From the cell containing the given text, extract its center point as (X, Y) coordinate. 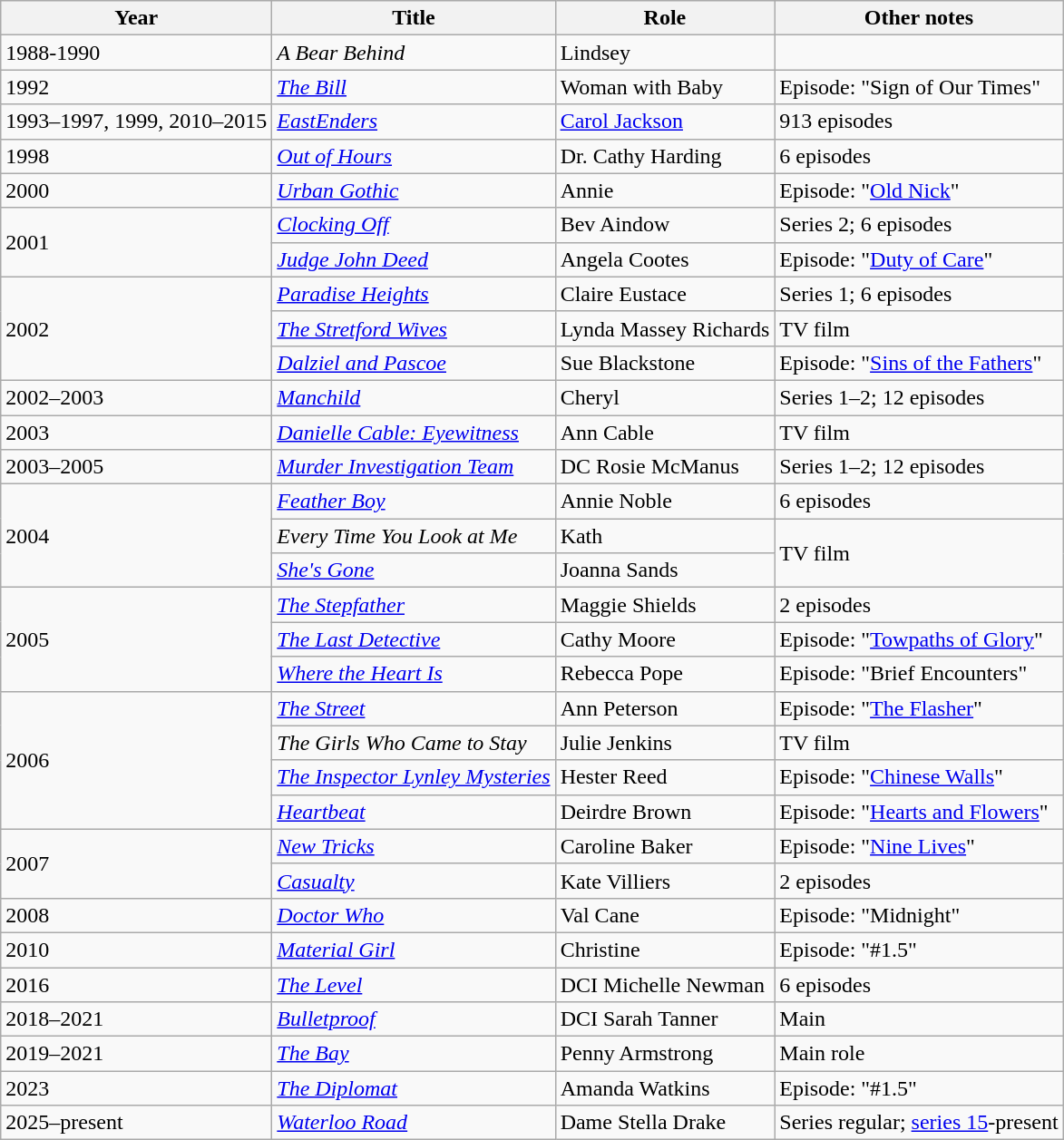
Waterloo Road (414, 1123)
Cheryl (665, 397)
2003–2005 (136, 467)
Episode: "Sign of Our Times" (919, 87)
Sue Blackstone (665, 363)
Maggie Shields (665, 605)
Claire Eustace (665, 294)
2008 (136, 915)
2025–present (136, 1123)
Judge John Deed (414, 259)
Episode: "Nine Lives" (919, 846)
Clocking Off (414, 225)
2005 (136, 639)
2019–2021 (136, 1054)
Angela Cootes (665, 259)
The Diplomat (414, 1088)
Episode: "Chinese Walls" (919, 777)
New Tricks (414, 846)
The Girls Who Came to Stay (414, 743)
The Level (414, 984)
Deirdre Brown (665, 812)
Caroline Baker (665, 846)
2006 (136, 760)
DCI Sarah Tanner (665, 1019)
DC Rosie McManus (665, 467)
2002–2003 (136, 397)
Penny Armstrong (665, 1054)
The Inspector Lynley Mysteries (414, 777)
A Bear Behind (414, 53)
Episode: "Towpaths of Glory" (919, 639)
Episode: "Hearts and Flowers" (919, 812)
1988-1990 (136, 53)
Title (414, 18)
The Bill (414, 87)
Joanna Sands (665, 570)
Year (136, 18)
Out of Hours (414, 156)
The Bay (414, 1054)
Kath (665, 536)
Episode: "The Flasher" (919, 708)
Main role (919, 1054)
Carol Jackson (665, 122)
The Stepfather (414, 605)
Episode: "Midnight" (919, 915)
Feather Boy (414, 502)
Lynda Massey Richards (665, 328)
Woman with Baby (665, 87)
2001 (136, 242)
Material Girl (414, 950)
Episode: "Sins of the Fathers" (919, 363)
2010 (136, 950)
Lindsey (665, 53)
Ann Peterson (665, 708)
Manchild (414, 397)
2018–2021 (136, 1019)
Every Time You Look at Me (414, 536)
Hester Reed (665, 777)
Other notes (919, 18)
Urban Gothic (414, 190)
Christine (665, 950)
1993–1997, 1999, 2010–2015 (136, 122)
913 episodes (919, 122)
2004 (136, 536)
1998 (136, 156)
Role (665, 18)
Doctor Who (414, 915)
Bulletproof (414, 1019)
Episode: "Old Nick" (919, 190)
2003 (136, 433)
2000 (136, 190)
Series regular; series 15-present (919, 1123)
1992 (136, 87)
Murder Investigation Team (414, 467)
Series 1; 6 episodes (919, 294)
Paradise Heights (414, 294)
Rebecca Pope (665, 674)
2016 (136, 984)
Dame Stella Drake (665, 1123)
Series 2; 6 episodes (919, 225)
Bev Aindow (665, 225)
The Last Detective (414, 639)
She's Gone (414, 570)
Heartbeat (414, 812)
Main (919, 1019)
Cathy Moore (665, 639)
2007 (136, 863)
Episode: "Duty of Care" (919, 259)
Where the Heart Is (414, 674)
Danielle Cable: Eyewitness (414, 433)
Ann Cable (665, 433)
Julie Jenkins (665, 743)
DCI Michelle Newman (665, 984)
Val Cane (665, 915)
Annie (665, 190)
Dr. Cathy Harding (665, 156)
The Stretford Wives (414, 328)
EastEnders (414, 122)
Dalziel and Pascoe (414, 363)
Amanda Watkins (665, 1088)
2023 (136, 1088)
Annie Noble (665, 502)
Kate Villiers (665, 881)
2002 (136, 328)
Episode: "Brief Encounters" (919, 674)
Casualty (414, 881)
The Street (414, 708)
